For the text-containing cell, return its midpoint in (X, Y) coordinate format. 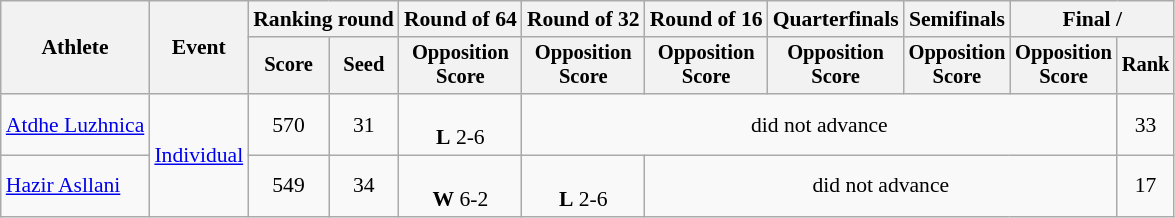
Quarterfinals (836, 19)
W 6-2 (460, 186)
33 (1146, 124)
Hazir Asllani (76, 186)
Event (198, 48)
549 (288, 186)
Rank (1146, 66)
Final / (1092, 19)
Atdhe Luzhnica (76, 124)
Ranking round (324, 19)
34 (364, 186)
Semifinals (958, 19)
Seed (364, 66)
Individual (198, 155)
31 (364, 124)
Athlete (76, 48)
Round of 64 (460, 19)
Round of 16 (706, 19)
570 (288, 124)
Score (288, 66)
Round of 32 (584, 19)
17 (1146, 186)
